Scan for the cell matching the given text and deliver its (x, y) coordinate at center. 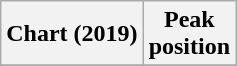
Chart (2019) (72, 34)
Peak position (189, 34)
